Extract the (x, y) coordinate from the center of the cell holding the provided text.  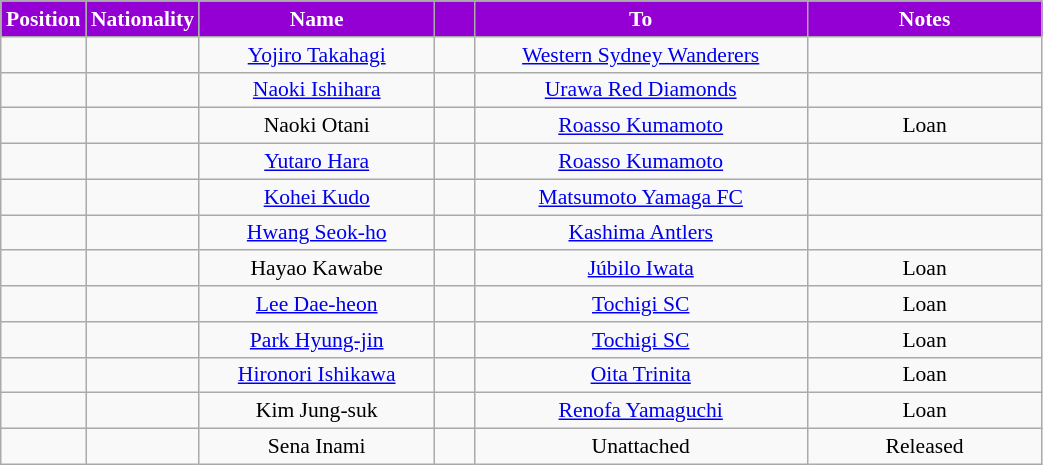
Park Hyung-jin (316, 340)
Urawa Red Diamonds (640, 90)
Kashima Antlers (640, 233)
Yutaro Hara (316, 162)
Júbilo Iwata (640, 269)
Lee Dae-heon (316, 304)
Hironori Ishikawa (316, 375)
Hwang Seok-ho (316, 233)
Yojiro Takahagi (316, 55)
Renofa Yamaguchi (640, 411)
Matsumoto Yamaga FC (640, 197)
Sena Inami (316, 447)
Kim Jung-suk (316, 411)
Naoki Otani (316, 126)
Unattached (640, 447)
Released (924, 447)
Name (316, 19)
Naoki Ishihara (316, 90)
Oita Trinita (640, 375)
Hayao Kawabe (316, 269)
Western Sydney Wanderers (640, 55)
Position (44, 19)
Notes (924, 19)
To (640, 19)
Kohei Kudo (316, 197)
Nationality (142, 19)
